Locate the cell with the specified text and output its [X, Y] center coordinate. 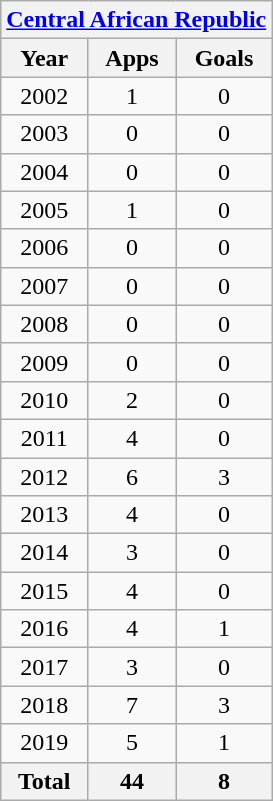
2008 [44, 324]
2007 [44, 286]
2003 [44, 134]
2004 [44, 172]
2005 [44, 210]
2017 [44, 667]
5 [132, 743]
2002 [44, 96]
Goals [224, 58]
2018 [44, 705]
7 [132, 705]
44 [132, 781]
Apps [132, 58]
8 [224, 781]
2019 [44, 743]
2009 [44, 362]
2 [132, 400]
Central African Republic [136, 20]
2015 [44, 591]
2013 [44, 515]
2012 [44, 477]
2011 [44, 438]
Year [44, 58]
Total [44, 781]
2006 [44, 248]
2016 [44, 629]
2010 [44, 400]
2014 [44, 553]
6 [132, 477]
